Extract the (x, y) coordinate from the center of the cell holding the provided text.  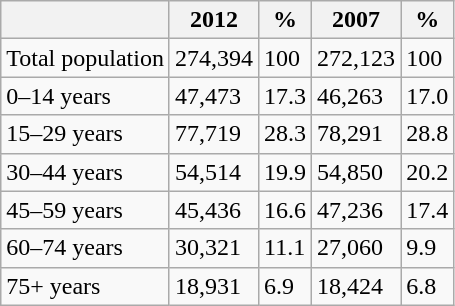
272,123 (356, 58)
20.2 (428, 172)
19.9 (286, 172)
6.8 (428, 286)
54,850 (356, 172)
274,394 (214, 58)
15–29 years (86, 134)
30–44 years (86, 172)
45–59 years (86, 210)
47,473 (214, 96)
28.3 (286, 134)
16.6 (286, 210)
47,236 (356, 210)
18,424 (356, 286)
78,291 (356, 134)
45,436 (214, 210)
9.9 (428, 248)
60–74 years (86, 248)
17.4 (428, 210)
0–14 years (86, 96)
28.8 (428, 134)
17.3 (286, 96)
11.1 (286, 248)
75+ years (86, 286)
6.9 (286, 286)
18,931 (214, 286)
2012 (214, 20)
77,719 (214, 134)
2007 (356, 20)
17.0 (428, 96)
27,060 (356, 248)
30,321 (214, 248)
46,263 (356, 96)
54,514 (214, 172)
Total population (86, 58)
